Pinpoint the cell where the given text exists, returning its (X, Y) midpoint coordinate. 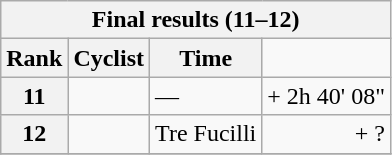
+ ? (326, 134)
Rank (34, 58)
Cyclist (109, 58)
+ 2h 40' 08" (326, 96)
Time (206, 58)
12 (34, 134)
— (206, 96)
Tre Fucilli (206, 134)
11 (34, 96)
Final results (11–12) (196, 20)
